Identify which cell holds the provided text, then report its (X, Y) central coordinate. 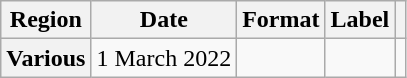
Format (281, 20)
Label (360, 20)
Date (164, 20)
Various (46, 58)
1 March 2022 (164, 58)
Region (46, 20)
